Output the (X, Y) coordinate of the center of the cell containing the given text.  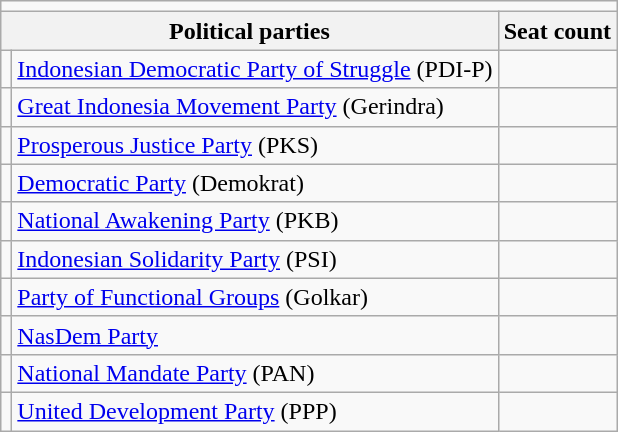
Party of Functional Groups (Golkar) (255, 297)
Indonesian Democratic Party of Struggle (PDI-P) (255, 69)
Political parties (250, 31)
Indonesian Solidarity Party (PSI) (255, 259)
Seat count (557, 31)
United Development Party (PPP) (255, 411)
Great Indonesia Movement Party (Gerindra) (255, 107)
National Awakening Party (PKB) (255, 221)
National Mandate Party (PAN) (255, 373)
NasDem Party (255, 335)
Prosperous Justice Party (PKS) (255, 145)
Democratic Party (Demokrat) (255, 183)
